From the cell containing the given text, extract its center point as [x, y] coordinate. 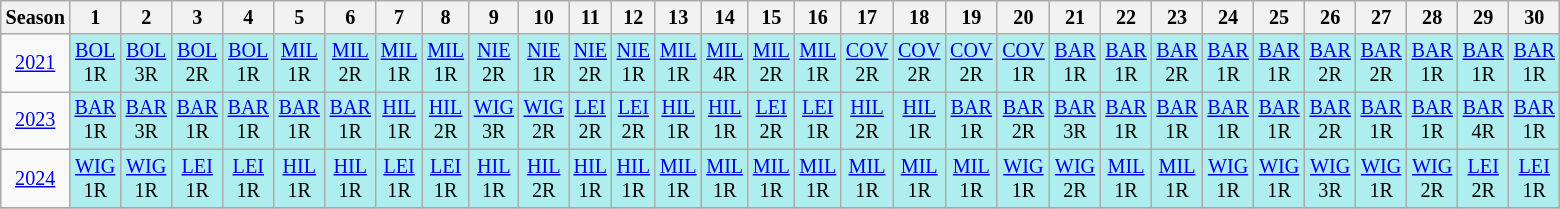
Season [36, 18]
26 [1330, 18]
9 [494, 18]
16 [818, 18]
2021 [36, 63]
28 [1432, 18]
6 [350, 18]
2 [146, 18]
5 [300, 18]
7 [400, 18]
1 [96, 18]
3 [198, 18]
21 [1076, 18]
11 [590, 18]
10 [544, 18]
BAR4R [1484, 121]
2023 [36, 121]
30 [1534, 18]
13 [678, 18]
14 [724, 18]
24 [1228, 18]
17 [867, 18]
12 [634, 18]
19 [971, 18]
29 [1484, 18]
25 [1280, 18]
22 [1126, 18]
BOL3R [146, 63]
BOL2R [198, 63]
4 [248, 18]
8 [446, 18]
2024 [36, 178]
20 [1023, 18]
18 [919, 18]
27 [1382, 18]
COV1R [1023, 63]
MIL4R [724, 63]
23 [1178, 18]
15 [772, 18]
